Determine the (x, y) coordinate at the center of the cell enclosing the given text.  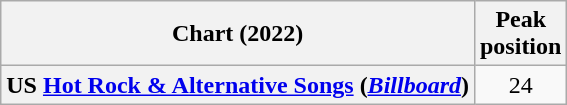
24 (520, 85)
US Hot Rock & Alternative Songs (Billboard) (238, 85)
Chart (2022) (238, 34)
Peak position (520, 34)
